Output the [X, Y] coordinate of the center of the cell containing the given text.  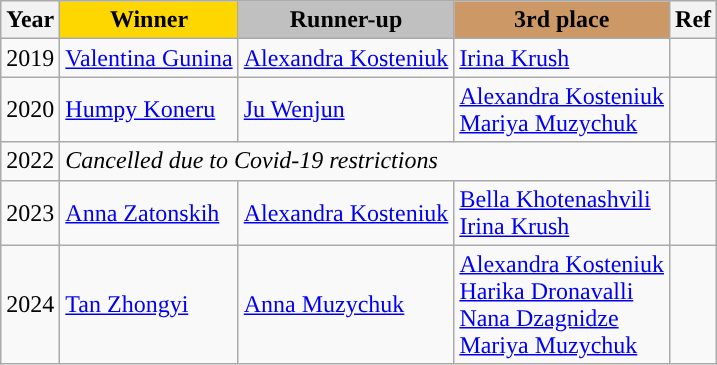
2020 [30, 110]
Runner-up [346, 20]
Bella Khotenashvili Irina Krush [562, 212]
Alexandra Kosteniuk Mariya Muzychuk [562, 110]
Anna Muzychuk [346, 304]
Ju Wenjun [346, 110]
Year [30, 20]
2022 [30, 161]
Cancelled due to Covid-19 restrictions [365, 161]
Winner [149, 20]
2023 [30, 212]
Alexandra Kosteniuk Harika Dronavalli Nana Dzagnidze Mariya Muzychuk [562, 304]
2019 [30, 58]
Irina Krush [562, 58]
Anna Zatonskih [149, 212]
2024 [30, 304]
Tan Zhongyi [149, 304]
Ref [694, 20]
Humpy Koneru [149, 110]
Valentina Gunina [149, 58]
3rd place [562, 20]
